Capture the cell that displays the provided text and extract its (x, y) central coordinate. 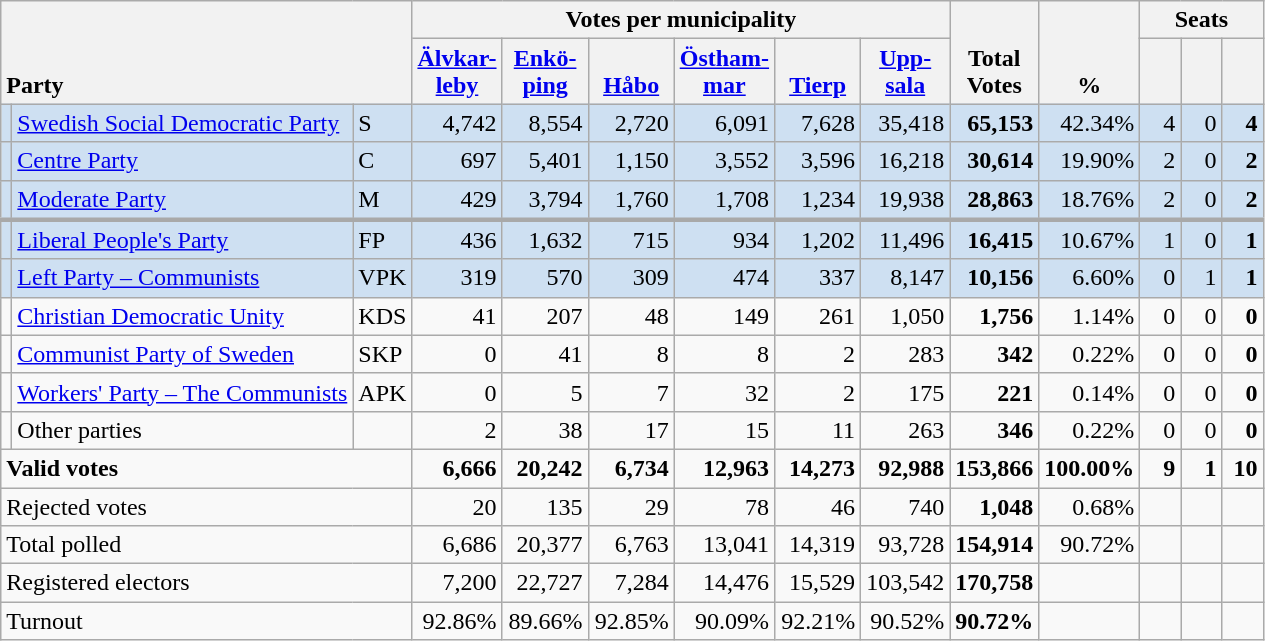
Party (206, 52)
6,734 (631, 468)
65,153 (994, 123)
17 (631, 430)
32 (724, 392)
Total polled (206, 545)
90.52% (906, 621)
263 (906, 430)
Communist Party of Sweden (182, 354)
6,091 (724, 123)
90.09% (724, 621)
7,200 (457, 583)
Workers' Party – The Communists (182, 392)
13,041 (724, 545)
0.14% (1090, 392)
1,760 (631, 200)
4,742 (457, 123)
3,552 (724, 161)
30,614 (994, 161)
1,202 (818, 240)
Enkö- ping (545, 72)
1,050 (906, 316)
19,938 (906, 200)
Registered electors (206, 583)
319 (457, 278)
14,319 (818, 545)
20,377 (545, 545)
92.85% (631, 621)
Upp- sala (906, 72)
7,628 (818, 123)
342 (994, 354)
Valid votes (206, 468)
12,963 (724, 468)
89.66% (545, 621)
46 (818, 507)
19.90% (1090, 161)
Seats (1202, 20)
Älvkar- leby (457, 72)
1,150 (631, 161)
28,863 (994, 200)
92,988 (906, 468)
Tierp (818, 72)
175 (906, 392)
20,242 (545, 468)
170,758 (994, 583)
1.14% (1090, 316)
1,048 (994, 507)
Total Votes (994, 52)
Other parties (182, 430)
1,234 (818, 200)
11,496 (906, 240)
38 (545, 430)
207 (545, 316)
20 (457, 507)
100.00% (1090, 468)
135 (545, 507)
346 (994, 430)
VPK (382, 278)
3,794 (545, 200)
42.34% (1090, 123)
35,418 (906, 123)
154,914 (994, 545)
14,476 (724, 583)
740 (906, 507)
697 (457, 161)
SKP (382, 354)
9 (1160, 468)
APK (382, 392)
8,147 (906, 278)
1,632 (545, 240)
S (382, 123)
5,401 (545, 161)
Håbo (631, 72)
153,866 (994, 468)
Christian Democratic Unity (182, 316)
48 (631, 316)
Liberal People's Party (182, 240)
92.86% (457, 621)
16,218 (906, 161)
7 (631, 392)
6,686 (457, 545)
0.68% (1090, 507)
22,727 (545, 583)
474 (724, 278)
Rejected votes (206, 507)
3,596 (818, 161)
934 (724, 240)
14,273 (818, 468)
436 (457, 240)
6,763 (631, 545)
8,554 (545, 123)
18.76% (1090, 200)
10,156 (994, 278)
221 (994, 392)
78 (724, 507)
429 (457, 200)
10 (1242, 468)
93,728 (906, 545)
15,529 (818, 583)
337 (818, 278)
16,415 (994, 240)
261 (818, 316)
M (382, 200)
7,284 (631, 583)
5 (545, 392)
6.60% (1090, 278)
309 (631, 278)
10.67% (1090, 240)
FP (382, 240)
KDS (382, 316)
% (1090, 52)
Östham- mar (724, 72)
6,666 (457, 468)
283 (906, 354)
Moderate Party (182, 200)
Votes per municipality (681, 20)
103,542 (906, 583)
570 (545, 278)
149 (724, 316)
Left Party – Communists (182, 278)
29 (631, 507)
1,756 (994, 316)
C (382, 161)
1,708 (724, 200)
Centre Party (182, 161)
11 (818, 430)
Turnout (206, 621)
15 (724, 430)
Swedish Social Democratic Party (182, 123)
2,720 (631, 123)
715 (631, 240)
92.21% (818, 621)
